Capture the cell that displays the provided text and extract its [X, Y] central coordinate. 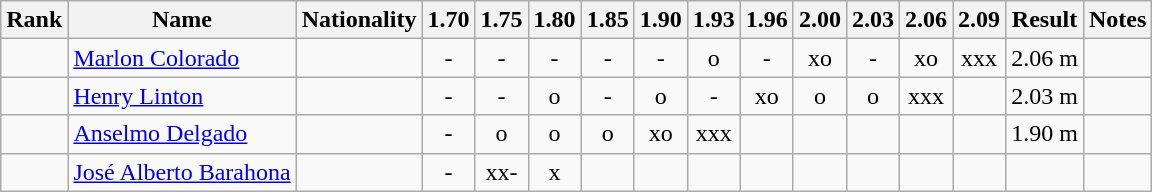
Marlon Colorado [182, 58]
2.00 [820, 20]
1.70 [448, 20]
Rank [34, 20]
1.90 m [1045, 134]
1.90 [660, 20]
2.06 [926, 20]
Notes [1117, 20]
2.06 m [1045, 58]
Anselmo Delgado [182, 134]
xx- [502, 172]
1.80 [554, 20]
2.09 [980, 20]
2.03 m [1045, 96]
Nationality [359, 20]
José Alberto Barahona [182, 172]
1.96 [766, 20]
1.85 [608, 20]
x [554, 172]
1.93 [714, 20]
2.03 [872, 20]
1.75 [502, 20]
Result [1045, 20]
Name [182, 20]
Henry Linton [182, 96]
